Provide the [x, y] coordinate of the cell's center where the given text is located.  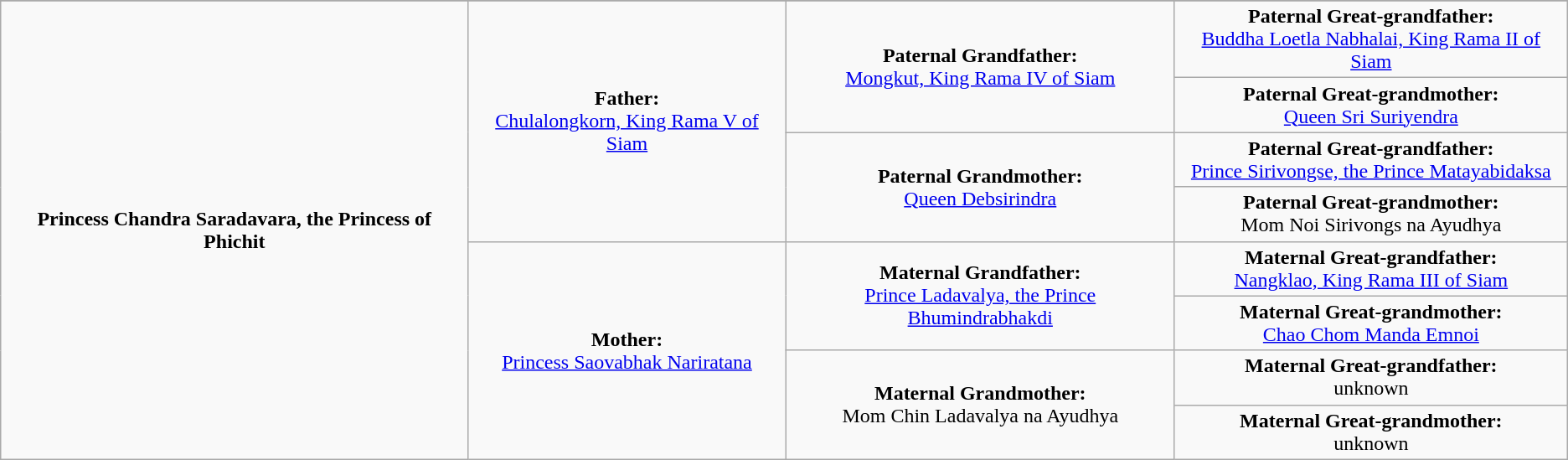
Maternal Grandmother:Mom Chin Ladavalya na Ayudhya [980, 405]
Paternal Great-grandmother:Mom Noi Sirivongs na Ayudhya [1370, 214]
Maternal Grandfather:Prince Ladavalya, the Prince Bhumindrabhakdi [980, 296]
Princess Chandra Saradavara, the Princess of Phichit [235, 230]
Paternal Great-grandfather:Prince Sirivongse, the Prince Matayabidaksa [1370, 159]
Father:Chulalongkorn, King Rama V of Siam [627, 121]
Maternal Great-grandmother:Chao Chom Manda Emnoi [1370, 323]
Maternal Great-grandfather:Nangklao, King Rama III of Siam [1370, 268]
Mother:Princess Saovabhak Nariratana [627, 350]
Paternal Grandmother:Queen Debsirindra [980, 187]
Paternal Great-grandfather:Buddha Loetla Nabhalai, King Rama II of Siam [1370, 39]
Paternal Great-grandmother:Queen Sri Suriyendra [1370, 106]
Paternal Grandfather:Mongkut, King Rama IV of Siam [980, 67]
Maternal Great-grandfather:unknown [1370, 377]
Maternal Great-grandmother:unknown [1370, 432]
